Return the (X, Y) coordinate for the center point of the cell that contains the specified text.  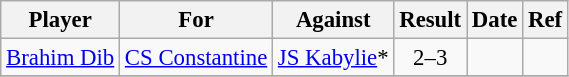
Date (494, 20)
Brahim Dib (60, 58)
Result (430, 20)
JS Kabylie* (334, 58)
For (196, 20)
Ref (546, 20)
Against (334, 20)
Player (60, 20)
2–3 (430, 58)
CS Constantine (196, 58)
